Output the [X, Y] coordinate of the center of the cell containing the given text.  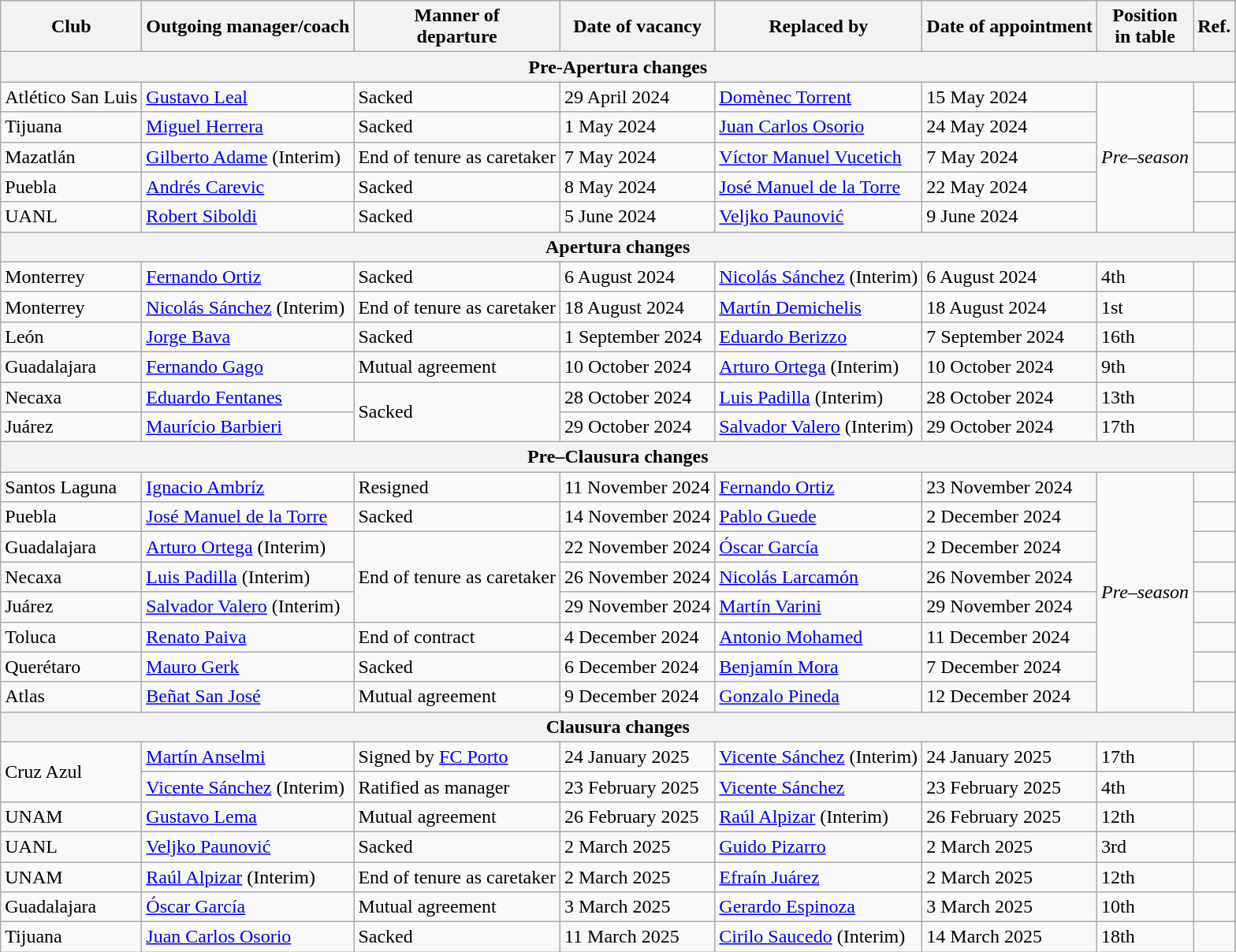
5 June 2024 [637, 217]
22 May 2024 [1010, 187]
León [71, 337]
Nicolás Larcamón [818, 577]
12 December 2024 [1010, 697]
Miguel Herrera [248, 127]
Club [71, 27]
Martín Anselmi [248, 757]
Toluca [71, 637]
Martín Demichelis [818, 307]
Gustavo Leal [248, 97]
Robert Siboldi [248, 217]
Domènec Torrent [818, 97]
6 December 2024 [637, 667]
7 September 2024 [1010, 337]
16th [1145, 337]
Outgoing manager/coach [248, 27]
15 May 2024 [1010, 97]
11 November 2024 [637, 487]
Date of vacancy [637, 27]
4 December 2024 [637, 637]
Mazatlán [71, 157]
Efraín Juárez [818, 877]
9 June 2024 [1010, 217]
Atlas [71, 697]
Antonio Mohamed [818, 637]
10th [1145, 907]
7 December 2024 [1010, 667]
Martín Varini [818, 607]
Position in table [1145, 27]
Gerardo Espinoza [818, 907]
9th [1145, 366]
29 April 2024 [637, 97]
Vicente Sánchez [818, 787]
Jorge Bava [248, 337]
9 December 2024 [637, 697]
Manner of departure [457, 27]
Gilberto Adame (Interim) [248, 157]
Pablo Guede [818, 517]
3rd [1145, 846]
Ratified as manager [457, 787]
14 March 2025 [1010, 937]
Pre–Clausura changes [618, 457]
Clausura changes [618, 727]
1st [1145, 307]
Querétaro [71, 667]
Víctor Manuel Vucetich [818, 157]
24 May 2024 [1010, 127]
Andrés Carevic [248, 187]
1 May 2024 [637, 127]
Santos Laguna [71, 487]
23 November 2024 [1010, 487]
1 September 2024 [637, 337]
11 December 2024 [1010, 637]
22 November 2024 [637, 547]
Benjamín Mora [818, 667]
Ref. [1214, 27]
Maurício Barbieri [248, 427]
8 May 2024 [637, 187]
Renato Paiva [248, 637]
14 November 2024 [637, 517]
Cruz Azul [71, 772]
Signed by FC Porto [457, 757]
Cirilo Saucedo (Interim) [818, 937]
Replaced by [818, 27]
Gustavo Lema [248, 816]
Gonzalo Pineda [818, 697]
Date of appointment [1010, 27]
Eduardo Fentanes [248, 396]
Pre-Apertura changes [618, 67]
Resigned [457, 487]
Fernando Gago [248, 366]
18th [1145, 937]
Beñat San José [248, 697]
13th [1145, 396]
Guido Pizarro [818, 846]
End of contract [457, 637]
Mauro Gerk [248, 667]
Apertura changes [618, 247]
Eduardo Berizzo [818, 337]
11 March 2025 [637, 937]
Atlético San Luis [71, 97]
Ignacio Ambríz [248, 487]
